Return [X, Y] of the center of cell containing provided text 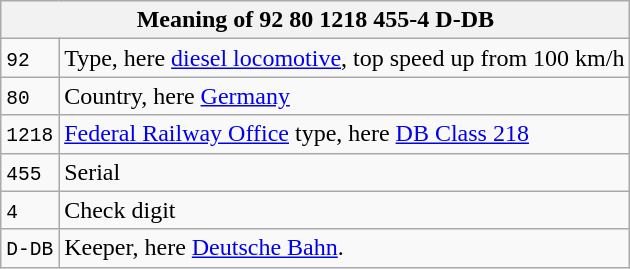
Federal Railway Office type, here DB Class 218 [344, 134]
455 [30, 172]
Type, here diesel locomotive, top speed up from 100 km/h [344, 58]
80 [30, 96]
D-DB [30, 248]
Country, here Germany [344, 96]
4 [30, 210]
Check digit [344, 210]
Serial [344, 172]
Meaning of 92 80 1218 455-4 D-DB [316, 20]
1218 [30, 134]
92 [30, 58]
Keeper, here Deutsche Bahn. [344, 248]
